Search for the cell housing the specified text and yield its [X, Y] center coordinate. 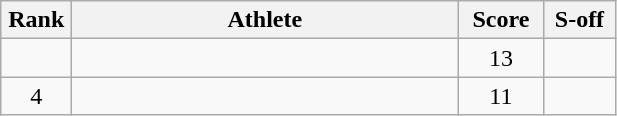
4 [36, 96]
Score [501, 20]
13 [501, 58]
11 [501, 96]
S-off [580, 20]
Athlete [265, 20]
Rank [36, 20]
